Identify which cell holds the provided text, then report its [X, Y] central coordinate. 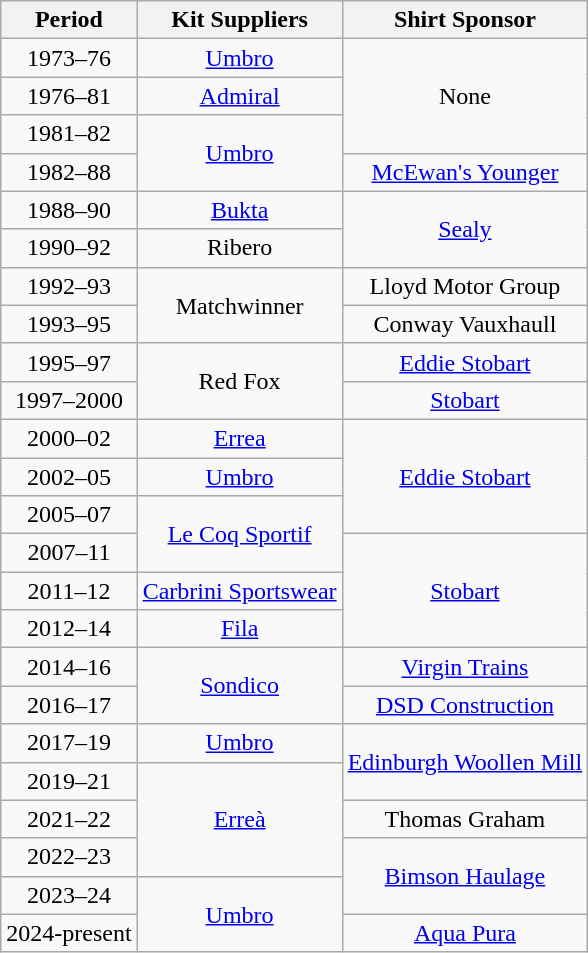
2021–22 [69, 819]
1988–90 [69, 210]
1990–92 [69, 248]
Sondico [240, 686]
2022–23 [69, 857]
2014–16 [69, 667]
2011–12 [69, 591]
Virgin Trains [465, 667]
Errea [240, 438]
Fila [240, 629]
Thomas Graham [465, 819]
Edinburgh Woollen Mill [465, 762]
Red Fox [240, 381]
Erreà [240, 819]
Matchwinner [240, 305]
1995–97 [69, 362]
Carbrini Sportswear [240, 591]
2017–19 [69, 743]
None [465, 96]
Shirt Sponsor [465, 20]
Ribero [240, 248]
Bimson Haulage [465, 876]
2019–21 [69, 781]
Aqua Pura [465, 933]
Period [69, 20]
2012–14 [69, 629]
Le Coq Sportif [240, 534]
2007–11 [69, 553]
Lloyd Motor Group [465, 286]
McEwan's Younger [465, 172]
Bukta [240, 210]
Sealy [465, 229]
1982–88 [69, 172]
Kit Suppliers [240, 20]
2002–05 [69, 477]
2005–07 [69, 515]
1973–76 [69, 58]
2023–24 [69, 895]
Admiral [240, 96]
2024-present [69, 933]
1992–93 [69, 286]
1981–82 [69, 134]
1993–95 [69, 324]
2016–17 [69, 705]
Conway Vauxhaull [465, 324]
2000–02 [69, 438]
1997–2000 [69, 400]
1976–81 [69, 96]
DSD Construction [465, 705]
